Return the (x, y) coordinate for the center point of the cell that contains the specified text.  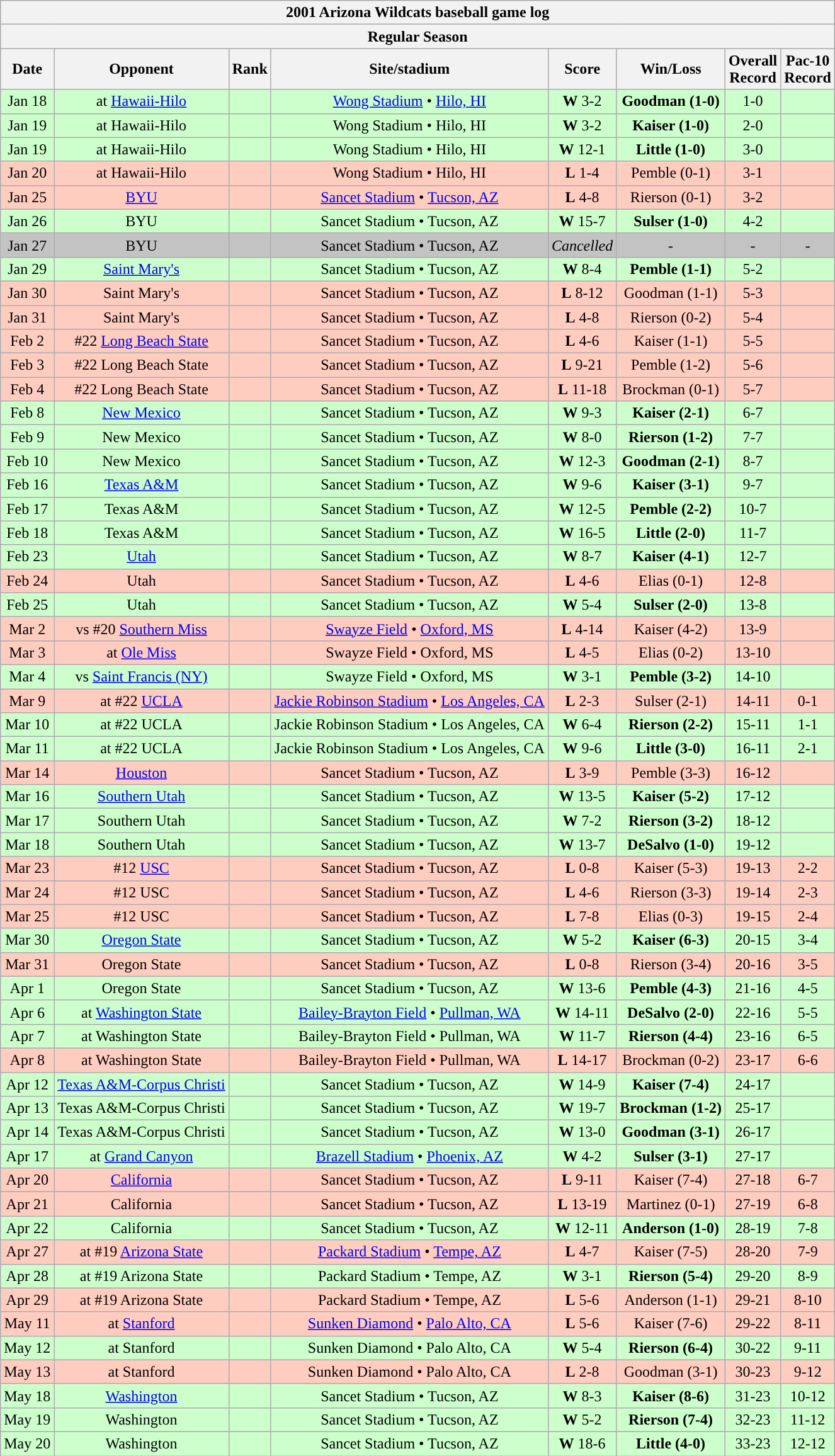
19-12 (753, 845)
Mar 16 (28, 797)
Rierson (3-3) (671, 892)
May 18 (28, 1396)
Rierson (6-4) (671, 1348)
16-11 (753, 749)
Pemble (4-3) (671, 988)
W 8-0 (582, 437)
28-20 (753, 1252)
Apr 29 (28, 1300)
W 15-7 (582, 221)
Brockman (0-2) (671, 1060)
Apr 8 (28, 1060)
19-14 (753, 892)
13-9 (753, 628)
Houston (141, 773)
Feb 8 (28, 413)
Apr 17 (28, 1156)
Rierson (3-2) (671, 821)
L 4-14 (582, 628)
Rierson (1-2) (671, 437)
Goodman (2-1) (671, 461)
29-22 (753, 1324)
Martinez (0-1) (671, 1204)
May 19 (28, 1419)
2-0 (753, 125)
28-19 (753, 1228)
12-8 (753, 581)
Kaiser (1-0) (671, 125)
Apr 6 (28, 1012)
3-0 (753, 149)
L 8-12 (582, 293)
Rierson (3-4) (671, 964)
Jan 29 (28, 269)
Kaiser (5-3) (671, 868)
5-7 (753, 389)
29-21 (753, 1300)
Rierson (5-4) (671, 1276)
Feb 16 (28, 485)
Pemble (0-1) (671, 173)
Elias (0-2) (671, 652)
Jan 31 (28, 317)
6-8 (808, 1204)
23-16 (753, 1036)
Rierson (7-4) (671, 1419)
Mar 17 (28, 821)
L 4-7 (582, 1252)
Jan 30 (28, 293)
W 16-5 (582, 533)
3-1 (753, 173)
10-12 (808, 1396)
14-11 (753, 701)
May 12 (28, 1348)
Apr 22 (28, 1228)
6-5 (808, 1036)
L 4-5 (582, 652)
5-6 (753, 365)
Sulser (1-0) (671, 221)
Kaiser (7-5) (671, 1252)
22-16 (753, 1012)
2-1 (808, 749)
5-4 (753, 317)
Feb 23 (28, 557)
Kaiser (4-1) (671, 557)
11-12 (808, 1419)
Feb 17 (28, 509)
L 11-18 (582, 389)
7-8 (808, 1228)
21-16 (753, 988)
Kaiser (3-1) (671, 485)
10-7 (753, 509)
Pemble (2-2) (671, 509)
Kaiser (5-2) (671, 797)
Kaiser (8-6) (671, 1396)
W 13-7 (582, 845)
Feb 24 (28, 581)
Apr 21 (28, 1204)
Anderson (1-1) (671, 1300)
Mar 18 (28, 845)
Mar 9 (28, 701)
17-12 (753, 797)
Little (4-0) (671, 1443)
18-12 (753, 821)
Brazell Stadium • Phoenix, AZ (409, 1156)
2-4 (808, 916)
0-1 (808, 701)
Mar 24 (28, 892)
Regular Season (418, 37)
DeSalvo (1-0) (671, 845)
vs #20 Southern Miss (141, 628)
W 14-11 (582, 1012)
13-8 (753, 605)
L 13-19 (582, 1204)
Pemble (1-1) (671, 269)
30-22 (753, 1348)
May 20 (28, 1443)
Rierson (0-2) (671, 317)
W 12-11 (582, 1228)
Feb 2 (28, 341)
Feb 3 (28, 365)
13-10 (753, 652)
W 12-5 (582, 509)
31-23 (753, 1396)
Mar 30 (28, 940)
Apr 14 (28, 1132)
at Grand Canyon (141, 1156)
1-1 (808, 725)
W 9-3 (582, 413)
Mar 10 (28, 725)
W 12-3 (582, 461)
Rierson (2-2) (671, 725)
9-11 (808, 1348)
Apr 7 (28, 1036)
2001 Arizona Wildcats baseball game log (418, 13)
W 11-7 (582, 1036)
Mar 31 (28, 964)
Jan 26 (28, 221)
Brockman (0-1) (671, 389)
Mar 11 (28, 749)
Feb 18 (28, 533)
Little (1-0) (671, 149)
W 19-7 (582, 1108)
W 6-4 (582, 725)
Pemble (3-3) (671, 773)
24-17 (753, 1084)
9-7 (753, 485)
11-7 (753, 533)
Pemble (3-2) (671, 676)
W 18-6 (582, 1443)
3-5 (808, 964)
3-2 (753, 197)
Sulser (2-0) (671, 605)
16-12 (753, 773)
Kaiser (6-3) (671, 940)
2-3 (808, 892)
4-2 (753, 221)
8-7 (753, 461)
Kaiser (7-6) (671, 1324)
20-15 (753, 940)
Anderson (1-0) (671, 1228)
W 12-1 (582, 149)
W 8-7 (582, 557)
Feb 9 (28, 437)
Jan 20 (28, 173)
Apr 12 (28, 1084)
W 13-6 (582, 988)
Rierson (4-4) (671, 1036)
Site/stadium (409, 69)
33-23 (753, 1443)
23-17 (753, 1060)
Rank (249, 69)
L 1-4 (582, 173)
32-23 (753, 1419)
Apr 20 (28, 1180)
W 4-2 (582, 1156)
L 7-8 (582, 916)
8-9 (808, 1276)
8-11 (808, 1324)
14-10 (753, 676)
Mar 25 (28, 916)
7-7 (753, 437)
27-19 (753, 1204)
W 7-2 (582, 821)
Sulser (3-1) (671, 1156)
May 13 (28, 1372)
Mar 23 (28, 868)
at Ole Miss (141, 652)
Rierson (0-1) (671, 197)
L 2-8 (582, 1372)
6-6 (808, 1060)
W 13-5 (582, 797)
9-12 (808, 1372)
27-18 (753, 1180)
Apr 13 (28, 1108)
Feb 10 (28, 461)
Mar 3 (28, 652)
May 11 (28, 1324)
27-17 (753, 1156)
1-0 (753, 101)
Jan 27 (28, 245)
Goodman (1-0) (671, 101)
Opponent (141, 69)
8-10 (808, 1300)
Little (2-0) (671, 533)
3-4 (808, 940)
Apr 27 (28, 1252)
Date (28, 69)
20-16 (753, 964)
L 14-17 (582, 1060)
Apr 28 (28, 1276)
Mar 4 (28, 676)
29-20 (753, 1276)
Apr 1 (28, 988)
W 8-4 (582, 269)
Kaiser (2-1) (671, 413)
Feb 4 (28, 389)
4-5 (808, 988)
12-12 (808, 1443)
Pac-10Record (808, 69)
15-11 (753, 725)
Jan 25 (28, 197)
25-17 (753, 1108)
W 13-0 (582, 1132)
5-3 (753, 293)
Mar 14 (28, 773)
Goodman (1-1) (671, 293)
Kaiser (4-2) (671, 628)
30-23 (753, 1372)
Elias (0-1) (671, 581)
2-2 (808, 868)
Win/Loss (671, 69)
19-15 (753, 916)
Mar 2 (28, 628)
Kaiser (1-1) (671, 341)
L 3-9 (582, 773)
vs Saint Francis (NY) (141, 676)
OverallRecord (753, 69)
W 14-9 (582, 1084)
Feb 25 (28, 605)
19-13 (753, 868)
Pemble (1-2) (671, 365)
Jan 18 (28, 101)
L 2-3 (582, 701)
Little (3-0) (671, 749)
7-9 (808, 1252)
Score (582, 69)
DeSalvo (2-0) (671, 1012)
Sulser (2-1) (671, 701)
W 8-3 (582, 1396)
26-17 (753, 1132)
L 9-11 (582, 1180)
Elias (0-3) (671, 916)
5-2 (753, 269)
L 9-21 (582, 365)
12-7 (753, 557)
Brockman (1-2) (671, 1108)
Cancelled (582, 245)
